Return the (x, y) coordinate for the center point of the cell that contains the specified text.  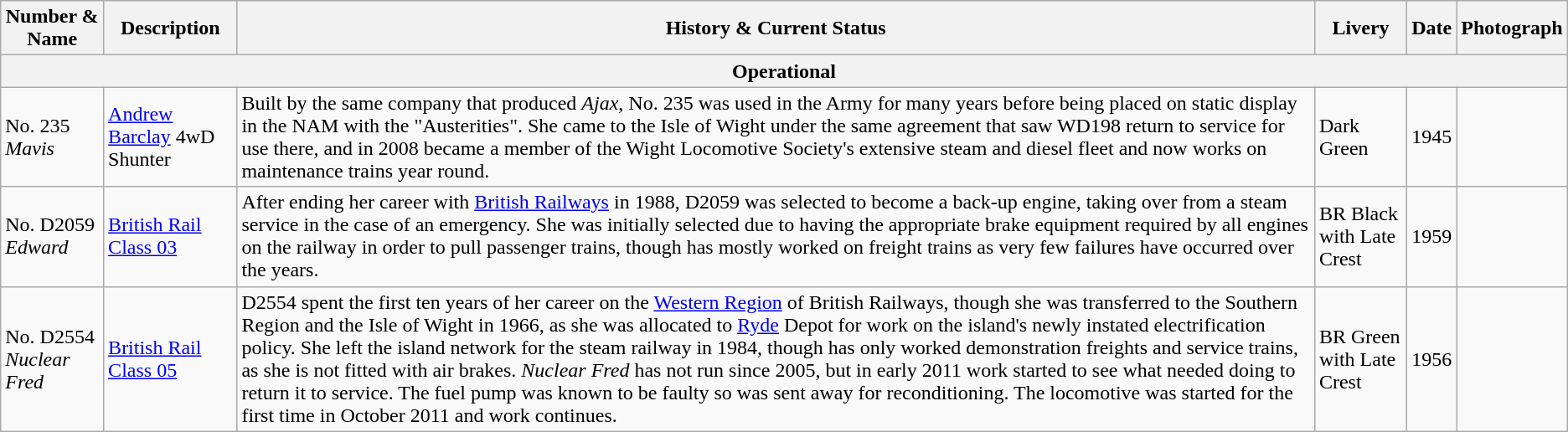
Dark Green (1360, 137)
Number & Name (52, 28)
Andrew Barclay 4wD Shunter (171, 137)
BR Green with Late Crest (1360, 358)
Description (171, 28)
Photograph (1512, 28)
No. 235 Mavis (52, 137)
British Rail Class 05 (171, 358)
1945 (1432, 137)
History & Current Status (776, 28)
No. D2554 Nuclear Fred (52, 358)
Livery (1360, 28)
1956 (1432, 358)
No. D2059 Edward (52, 236)
Operational (784, 71)
1959 (1432, 236)
BR Black with Late Crest (1360, 236)
British Rail Class 03 (171, 236)
Date (1432, 28)
